Extract the (X, Y) coordinate from the center of the cell holding the provided text.  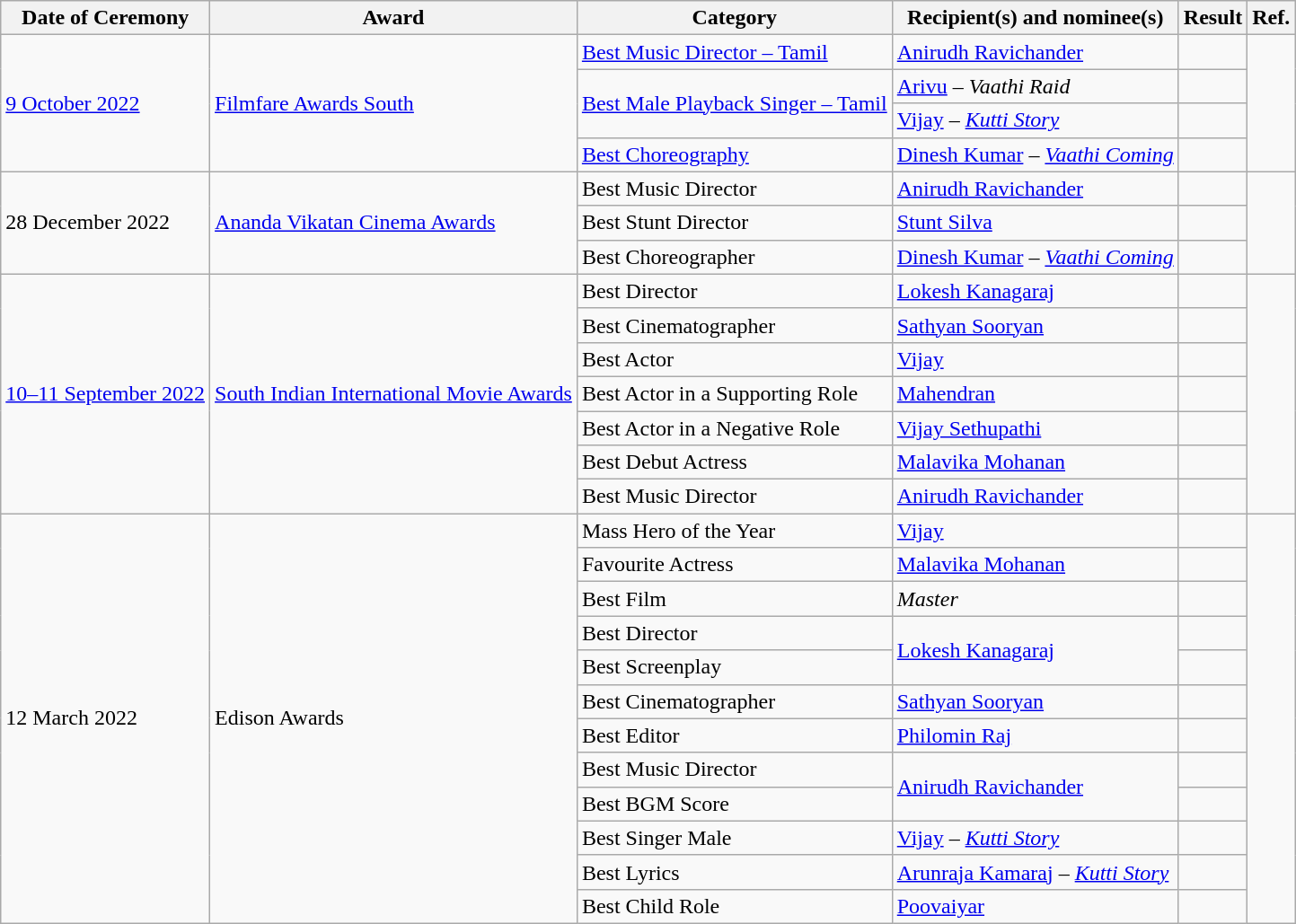
Best Singer Male (735, 838)
Best Choreography (735, 154)
Best Child Role (735, 906)
Best Choreographer (735, 257)
Recipient(s) and nominee(s) (1035, 18)
Mahendran (1035, 393)
Best Actor (735, 359)
Best Stunt Director (735, 223)
Best Screenplay (735, 667)
Award (393, 18)
Best Film (735, 599)
Poovaiyar (1035, 906)
Philomin Raj (1035, 735)
Category (735, 18)
South Indian International Movie Awards (393, 393)
Best Lyrics (735, 872)
Stunt Silva (1035, 223)
9 October 2022 (106, 103)
12 March 2022 (106, 718)
Result (1212, 18)
Arivu – Vaathi Raid (1035, 86)
Edison Awards (393, 718)
Mass Hero of the Year (735, 531)
Favourite Actress (735, 565)
Arunraja Kamaraj – Kutti Story (1035, 872)
Vijay Sethupathi (1035, 428)
Master (1035, 599)
Filmfare Awards South (393, 103)
Best BGM Score (735, 804)
Best Editor (735, 735)
Best Debut Actress (735, 462)
Ref. (1272, 18)
Best Male Playback Singer – Tamil (735, 103)
Best Music Director – Tamil (735, 52)
Best Actor in a Supporting Role (735, 393)
Best Actor in a Negative Role (735, 428)
10–11 September 2022 (106, 393)
28 December 2022 (106, 223)
Date of Ceremony (106, 18)
Ananda Vikatan Cinema Awards (393, 223)
